Provide the (x, y) coordinate of the cell's center where the given text is located.  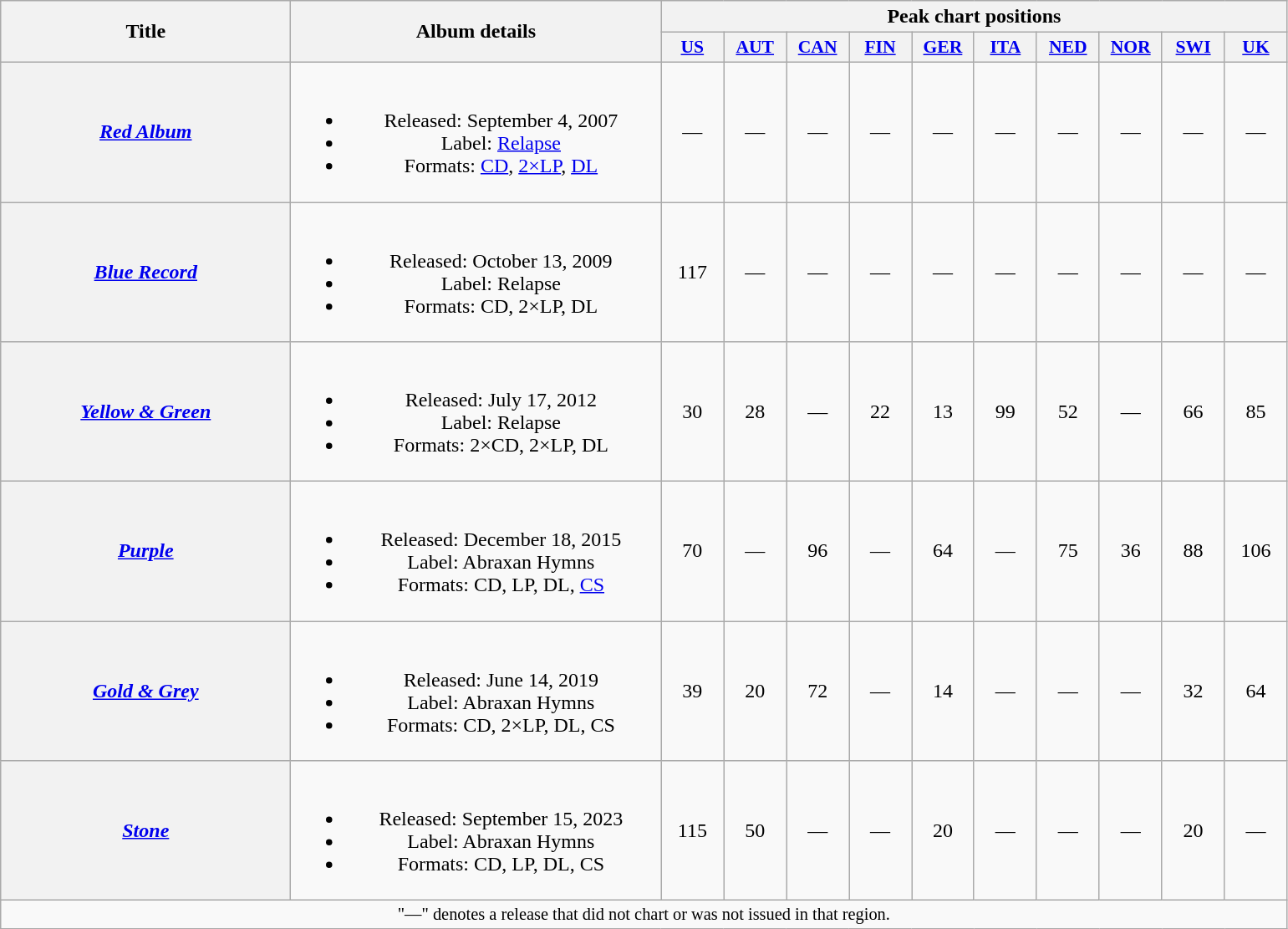
52 (1068, 411)
CAN (817, 48)
AUT (756, 48)
Released: September 4, 2007Label: RelapseFormats: CD, 2×LP, DL (476, 132)
Blue Record (145, 273)
Title (145, 32)
SWI (1194, 48)
NED (1068, 48)
13 (943, 411)
ITA (1005, 48)
Released: June 14, 2019Label: Abraxan HymnsFormats: CD, 2×LP, DL, CS (476, 691)
106 (1255, 552)
Released: July 17, 2012Label: RelapseFormats: 2×CD, 2×LP, DL (476, 411)
70 (692, 552)
Purple (145, 552)
Gold & Grey (145, 691)
Peak chart positions (975, 17)
14 (943, 691)
85 (1255, 411)
UK (1255, 48)
FIN (881, 48)
Stone (145, 831)
50 (756, 831)
US (692, 48)
72 (817, 691)
Album details (476, 32)
"—" denotes a release that did not chart or was not issued in that region. (644, 915)
32 (1194, 691)
28 (756, 411)
66 (1194, 411)
Released: October 13, 2009Label: RelapseFormats: CD, 2×LP, DL (476, 273)
96 (817, 552)
NOR (1130, 48)
Released: December 18, 2015Label: Abraxan HymnsFormats: CD, LP, DL, CS (476, 552)
88 (1194, 552)
Red Album (145, 132)
Yellow & Green (145, 411)
115 (692, 831)
36 (1130, 552)
GER (943, 48)
99 (1005, 411)
75 (1068, 552)
Released: September 15, 2023Label: Abraxan HymnsFormats: CD, LP, DL, CS (476, 831)
117 (692, 273)
30 (692, 411)
22 (881, 411)
39 (692, 691)
